Output the [X, Y] coordinate of the center of the cell containing the given text.  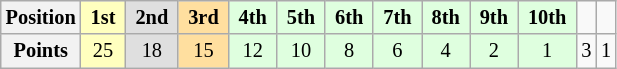
15 [203, 51]
12 [253, 51]
4 [446, 51]
6th [349, 17]
Points [41, 51]
4th [253, 17]
18 [152, 51]
7th [397, 17]
3rd [203, 17]
10 [301, 51]
1st [104, 17]
8th [446, 17]
9th [494, 17]
2 [494, 51]
2nd [152, 17]
6 [397, 51]
8 [349, 51]
10th [547, 17]
25 [104, 51]
Position [41, 17]
5th [301, 17]
3 [586, 51]
